Return the [X, Y] coordinate for the center point of the cell that contains the specified text.  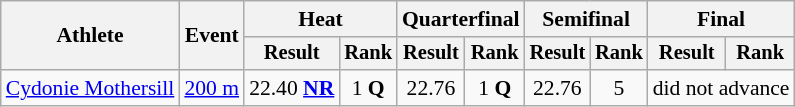
did not advance [722, 88]
Quarterfinal [461, 19]
5 [619, 88]
22.40 NR [292, 88]
Athlete [90, 36]
Heat [320, 19]
Event [212, 36]
Final [722, 19]
Cydonie Mothersill [90, 88]
Semifinal [586, 19]
200 m [212, 88]
